Return (x, y) of the center of cell containing provided text 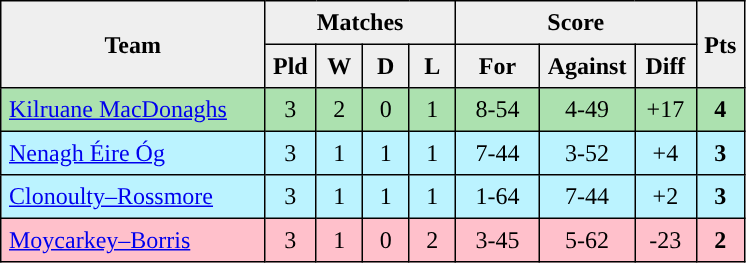
3-52 (586, 153)
Diff (666, 66)
For (497, 66)
Team (133, 44)
L (432, 66)
Nenagh Éire Óg (133, 153)
4-49 (586, 110)
D (385, 66)
+17 (666, 110)
+4 (666, 153)
5-62 (586, 240)
W (339, 66)
Clonoulty–Rossmore (133, 197)
-23 (666, 240)
Moycarkey–Borris (133, 240)
Kilruane MacDonaghs (133, 110)
Pts (720, 44)
Matches (360, 23)
+2 (666, 197)
Against (586, 66)
3-45 (497, 240)
4 (720, 110)
8-54 (497, 110)
Score (576, 23)
1-64 (497, 197)
Pld (290, 66)
